Find where the given text appears and provide that cell's center as (x, y) coordinate. 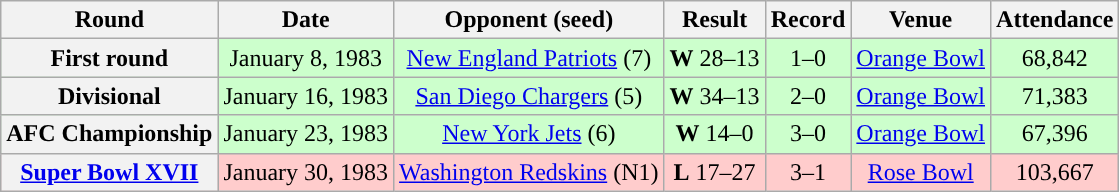
Divisional (110, 96)
Washington Redskins (N1) (529, 172)
1–0 (808, 58)
W 34–13 (714, 96)
January 30, 1983 (306, 172)
68,842 (1055, 58)
AFC Championship (110, 134)
Record (808, 20)
First round (110, 58)
Opponent (seed) (529, 20)
January 16, 1983 (306, 96)
Rose Bowl (921, 172)
71,383 (1055, 96)
January 23, 1983 (306, 134)
2–0 (808, 96)
W 28–13 (714, 58)
103,667 (1055, 172)
Date (306, 20)
Round (110, 20)
67,396 (1055, 134)
New York Jets (6) (529, 134)
3–1 (808, 172)
Super Bowl XVII (110, 172)
New England Patriots (7) (529, 58)
W 14–0 (714, 134)
L 17–27 (714, 172)
Result (714, 20)
3–0 (808, 134)
January 8, 1983 (306, 58)
Venue (921, 20)
Attendance (1055, 20)
San Diego Chargers (5) (529, 96)
